Pinpoint the cell where the given text exists, returning its [x, y] midpoint coordinate. 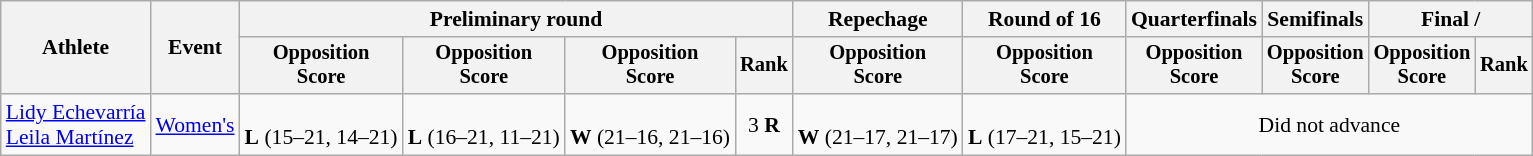
Quarterfinals [1194, 19]
Semifinals [1316, 19]
L (15–21, 14–21) [322, 124]
Women's [196, 124]
W (21–16, 21–16) [650, 124]
L (16–21, 11–21) [484, 124]
3 R [764, 124]
Athlete [76, 48]
Final / [1451, 19]
Lidy EchevarríaLeila Martínez [76, 124]
Event [196, 48]
Repechage [878, 19]
Did not advance [1330, 124]
L (17–21, 15–21) [1044, 124]
Preliminary round [516, 19]
Round of 16 [1044, 19]
W (21–17, 21–17) [878, 124]
